Scan for the cell matching the given text and deliver its (x, y) coordinate at center. 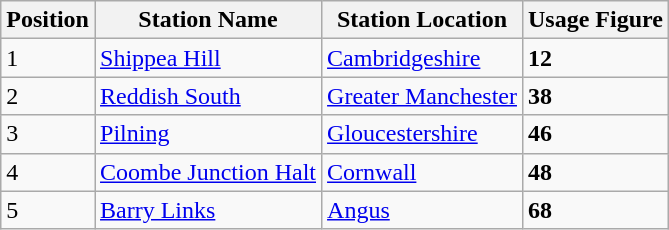
38 (595, 96)
68 (595, 210)
Gloucestershire (422, 134)
Station Location (422, 20)
46 (595, 134)
Pilning (208, 134)
Barry Links (208, 210)
Coombe Junction Halt (208, 172)
48 (595, 172)
Usage Figure (595, 20)
3 (48, 134)
Cornwall (422, 172)
12 (595, 58)
Greater Manchester (422, 96)
Shippea Hill (208, 58)
Reddish South (208, 96)
2 (48, 96)
Angus (422, 210)
Station Name (208, 20)
1 (48, 58)
5 (48, 210)
Cambridgeshire (422, 58)
Position (48, 20)
4 (48, 172)
